For the text-containing cell, return its midpoint in [X, Y] coordinate format. 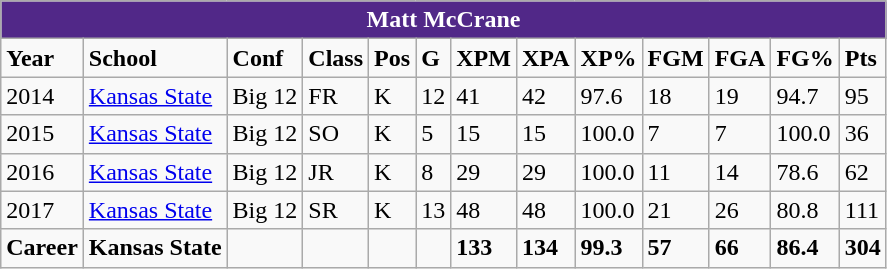
94.7 [805, 96]
12 [434, 96]
86.4 [805, 248]
42 [546, 96]
133 [484, 248]
78.6 [805, 172]
80.8 [805, 210]
134 [546, 248]
36 [862, 134]
Pos [392, 58]
41 [484, 96]
Pts [862, 58]
19 [740, 96]
11 [676, 172]
26 [740, 210]
8 [434, 172]
2014 [42, 96]
Conf [265, 58]
SO [336, 134]
SR [336, 210]
14 [740, 172]
111 [862, 210]
2016 [42, 172]
School [155, 58]
97.6 [608, 96]
13 [434, 210]
G [434, 58]
18 [676, 96]
304 [862, 248]
2015 [42, 134]
XPA [546, 58]
XPM [484, 58]
21 [676, 210]
Year [42, 58]
57 [676, 248]
Career [42, 248]
99.3 [608, 248]
XP% [608, 58]
FR [336, 96]
Class [336, 58]
62 [862, 172]
FG% [805, 58]
95 [862, 96]
JR [336, 172]
5 [434, 134]
2017 [42, 210]
Matt McCrane [444, 20]
FGM [676, 58]
FGA [740, 58]
66 [740, 248]
